Output the (X, Y) coordinate of the center of the cell containing the given text.  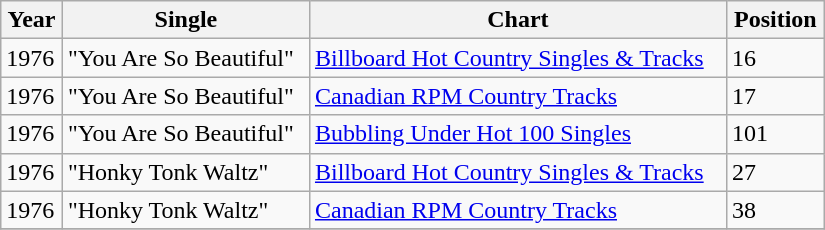
Single (186, 20)
Chart (518, 20)
38 (775, 210)
Year (32, 20)
16 (775, 58)
27 (775, 172)
101 (775, 134)
Bubbling Under Hot 100 Singles (518, 134)
17 (775, 96)
Position (775, 20)
